Locate the cell with the specified text and output its (x, y) center coordinate. 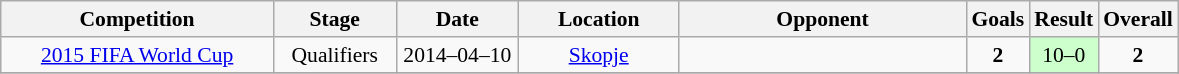
Location (599, 19)
Goals (998, 19)
Result (1064, 19)
Date (458, 19)
Competition (138, 19)
2015 FIFA World Cup (138, 55)
2014–04–10 (458, 55)
Opponent (823, 19)
10–0 (1064, 55)
Skopje (599, 55)
Qualifiers (334, 55)
Stage (334, 19)
Overall (1138, 19)
